Capture the cell that displays the provided text and extract its (X, Y) central coordinate. 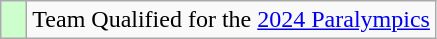
Team Qualified for the 2024 Paralympics (232, 20)
